Locate the cell with the specified text and output its [X, Y] center coordinate. 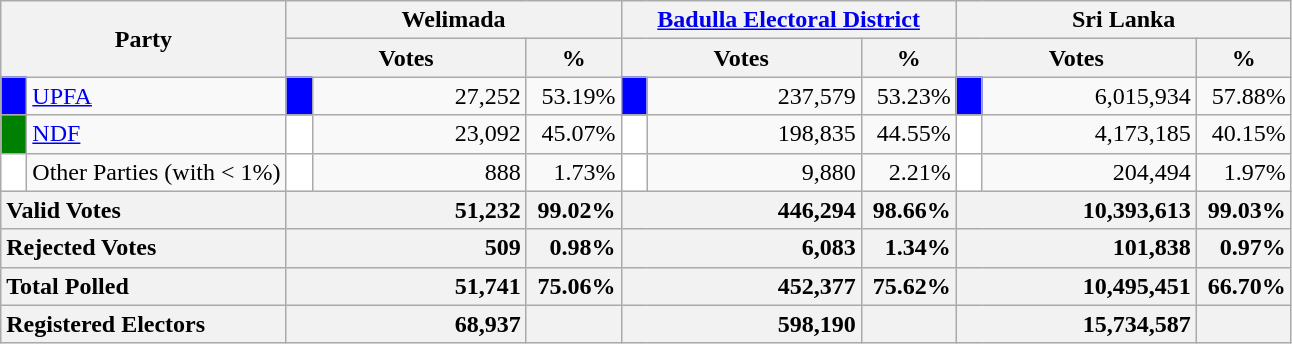
Rejected Votes [144, 248]
452,377 [741, 286]
4,173,185 [1089, 134]
66.70% [1244, 286]
10,495,451 [1076, 286]
101,838 [1076, 248]
Party [144, 39]
237,579 [754, 96]
Welimada [454, 20]
15,734,587 [1076, 324]
9,880 [754, 172]
Badulla Electoral District [788, 20]
598,190 [741, 324]
44.55% [908, 134]
NDF [156, 134]
2.21% [908, 172]
Total Polled [144, 286]
0.98% [574, 248]
446,294 [741, 210]
0.97% [1244, 248]
888 [419, 172]
1.97% [1244, 172]
509 [406, 248]
Sri Lanka [1124, 20]
68,937 [406, 324]
198,835 [754, 134]
UPFA [156, 96]
Registered Electors [144, 324]
51,741 [406, 286]
40.15% [1244, 134]
Other Parties (with < 1%) [156, 172]
99.03% [1244, 210]
99.02% [574, 210]
53.23% [908, 96]
57.88% [1244, 96]
1.73% [574, 172]
1.34% [908, 248]
10,393,613 [1076, 210]
98.66% [908, 210]
Valid Votes [144, 210]
6,083 [741, 248]
53.19% [574, 96]
204,494 [1089, 172]
75.62% [908, 286]
75.06% [574, 286]
27,252 [419, 96]
23,092 [419, 134]
51,232 [406, 210]
6,015,934 [1089, 96]
45.07% [574, 134]
